From the cell containing the given text, extract its center point as (X, Y) coordinate. 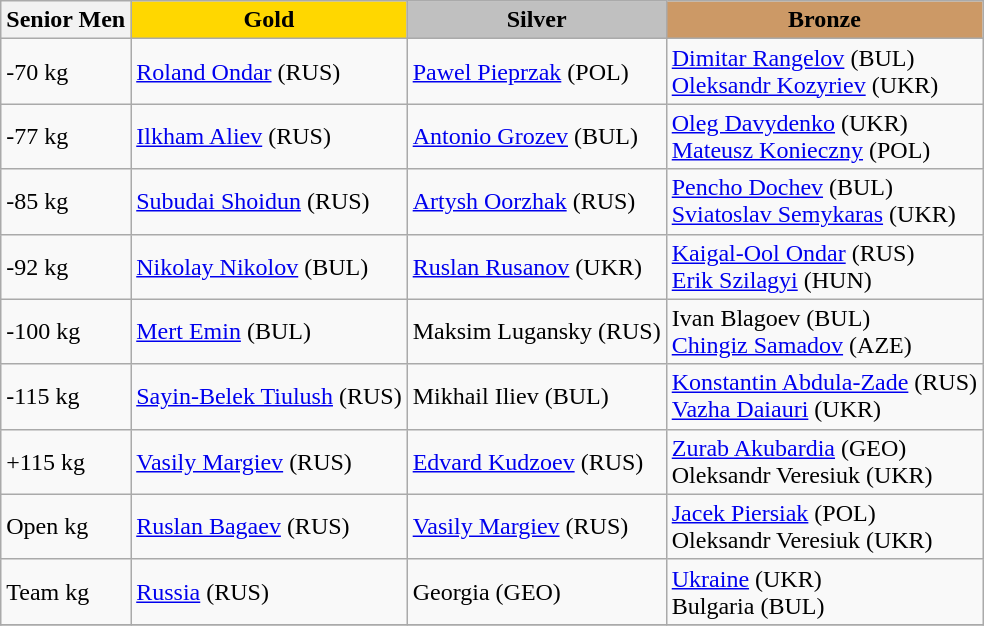
Ivan Blagoev (BUL) Chingiz Samadov (AZE) (824, 332)
Kaigal-Ool Ondar (RUS) Erik Szilagyi (HUN) (824, 266)
Edvard Kudzoev (RUS) (536, 462)
Pawel Pieprzak (POL) (536, 72)
Maksim Lugansky (RUS) (536, 332)
Senior Men (66, 20)
Pencho Dochev (BUL) Sviatoslav Semykaras (UKR) (824, 202)
Mikhail Iliev (BUL) (536, 396)
Georgia (GEO) (536, 592)
Bronze (824, 20)
-77 kg (66, 136)
Dimitar Rangelov (BUL) Oleksandr Kozyriev (UKR) (824, 72)
Ruslan Rusanov (UKR) (536, 266)
-70 kg (66, 72)
+115 kg (66, 462)
Antonio Grozev (BUL) (536, 136)
Jacek Piersiak (POL) Oleksandr Veresiuk (UKR) (824, 526)
Open kg (66, 526)
-85 kg (66, 202)
Russia (RUS) (269, 592)
-92 kg (66, 266)
Team kg (66, 592)
Mert Emin (BUL) (269, 332)
Konstantin Abdula-Zade (RUS) Vazha Daiauri (UKR) (824, 396)
Silver (536, 20)
-100 kg (66, 332)
Artysh Oorzhak (RUS) (536, 202)
Roland Ondar (RUS) (269, 72)
Ruslan Bagaev (RUS) (269, 526)
Subudai Shoidun (RUS) (269, 202)
Ukraine (UKR) Bulgaria (BUL) (824, 592)
Nikolay Nikolov (BUL) (269, 266)
Oleg Davydenko (UKR) Mateusz Konieczny (POL) (824, 136)
Zurab Akubardia (GEO) Oleksandr Veresiuk (UKR) (824, 462)
Gold (269, 20)
Sayin-Belek Tiulush (RUS) (269, 396)
-115 kg (66, 396)
Ilkham Aliev (RUS) (269, 136)
